Search for the cell housing the specified text and yield its (X, Y) center coordinate. 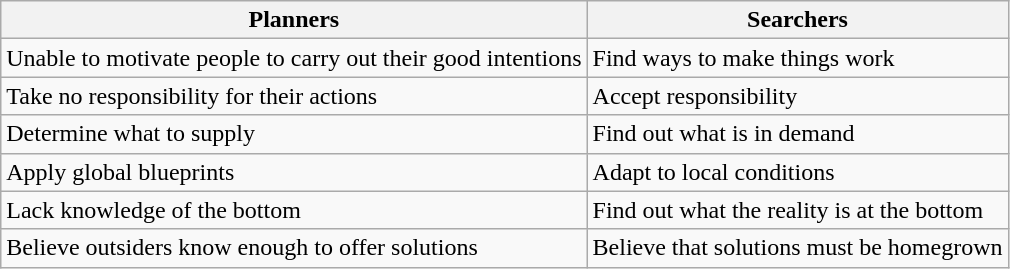
Lack knowledge of the bottom (294, 210)
Determine what to supply (294, 134)
Adapt to local conditions (798, 172)
Believe outsiders know enough to offer solutions (294, 248)
Apply global blueprints (294, 172)
Unable to motivate people to carry out their good intentions (294, 58)
Find ways to make things work (798, 58)
Planners (294, 20)
Believe that solutions must be homegrown (798, 248)
Searchers (798, 20)
Accept responsibility (798, 96)
Take no responsibility for their actions (294, 96)
Find out what is in demand (798, 134)
Find out what the reality is at the bottom (798, 210)
